Pinpoint the cell where the given text exists, returning its [x, y] midpoint coordinate. 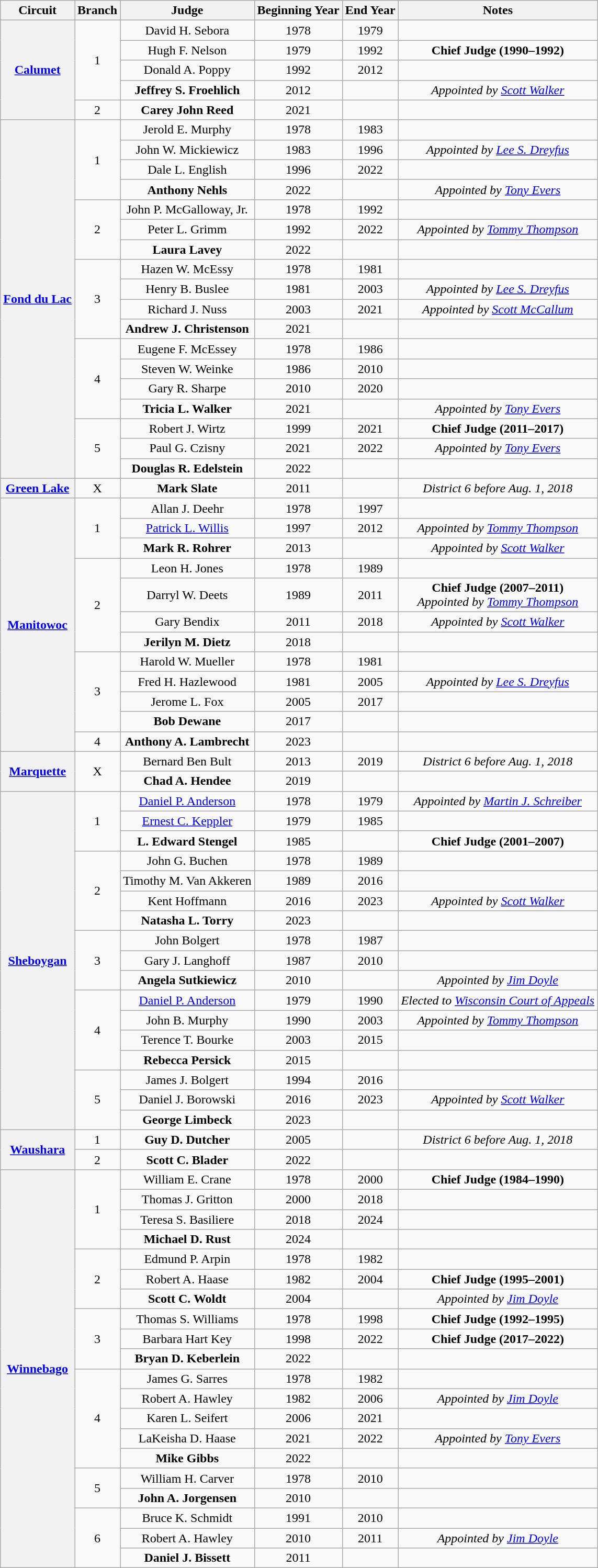
Appointed by Scott McCallum [498, 309]
Michael D. Rust [187, 1239]
Bryan D. Keberlein [187, 1359]
Chief Judge (2017–2022) [498, 1339]
Chief Judge (1990–1992) [498, 50]
Donald A. Poppy [187, 70]
Steven W. Weinke [187, 369]
Teresa S. Basiliere [187, 1220]
Daniel J. Borowski [187, 1100]
Circuit [38, 10]
Robert J. Wirtz [187, 428]
Waushara [38, 1149]
Daniel J. Bissett [187, 1558]
6 [97, 1538]
John G. Buchen [187, 861]
Peter L. Grimm [187, 229]
Karen L. Seifert [187, 1418]
Chief Judge (1995–2001) [498, 1279]
Jerold E. Murphy [187, 130]
James J. Bolgert [187, 1080]
Winnebago [38, 1369]
John A. Jorgensen [187, 1498]
Guy D. Dutcher [187, 1140]
Harold W. Mueller [187, 662]
Darryl W. Deets [187, 595]
Rebecca Persick [187, 1060]
Carey John Reed [187, 110]
1999 [298, 428]
End Year [370, 10]
Laura Lavey [187, 250]
1991 [298, 1518]
Jerilyn M. Dietz [187, 642]
William E. Crane [187, 1179]
Chief Judge (2007–2011)Appointed by Tommy Thompson [498, 595]
Hazen W. McEssy [187, 269]
Allan J. Deehr [187, 508]
Angela Sutkiewicz [187, 980]
Calumet [38, 70]
Chief Judge (1992–1995) [498, 1319]
Anthony Nehls [187, 189]
John P. McGalloway, Jr. [187, 209]
Bernard Ben Bult [187, 761]
Sheboygan [38, 961]
Chief Judge (2001–2007) [498, 841]
Gary J. Langhoff [187, 961]
Chief Judge (1984–1990) [498, 1179]
Paul G. Czisny [187, 448]
Robert A. Haase [187, 1279]
Jeffrey S. Froehlich [187, 90]
Ernest C. Keppler [187, 821]
Anthony A. Lambrecht [187, 741]
1994 [298, 1080]
Chief Judge (2011–2017) [498, 428]
Branch [97, 10]
Gary Bendix [187, 622]
Jerome L. Fox [187, 702]
Leon H. Jones [187, 568]
Douglas R. Edelstein [187, 468]
Judge [187, 10]
Elected to Wisconsin Court of Appeals [498, 1000]
Edmund P. Arpin [187, 1259]
George Limbeck [187, 1120]
Patrick L. Willis [187, 528]
Barbara Hart Key [187, 1339]
Hugh F. Nelson [187, 50]
Henry B. Buslee [187, 289]
L. Edward Stengel [187, 841]
Beginning Year [298, 10]
Andrew J. Christenson [187, 329]
Fond du Lac [38, 299]
Bob Dewane [187, 721]
David H. Sebora [187, 30]
John B. Murphy [187, 1020]
Tricia L. Walker [187, 409]
Manitowoc [38, 625]
James G. Sarres [187, 1379]
Gary R. Sharpe [187, 389]
Notes [498, 10]
Mark Slate [187, 488]
Marquette [38, 771]
Fred H. Hazlewood [187, 682]
Bruce K. Schmidt [187, 1518]
2020 [370, 389]
Richard J. Nuss [187, 309]
Mike Gibbs [187, 1458]
Eugene F. McEssey [187, 349]
Terence T. Bourke [187, 1040]
Scott C. Blader [187, 1159]
Chad A. Hendee [187, 781]
Green Lake [38, 488]
Kent Hoffmann [187, 900]
John W. Mickiewicz [187, 150]
Timothy M. Van Akkeren [187, 881]
LaKeisha D. Haase [187, 1438]
Appointed by Martin J. Schreiber [498, 801]
Scott C. Woldt [187, 1299]
Natasha L. Torry [187, 921]
John Bolgert [187, 941]
William H. Carver [187, 1478]
Dale L. English [187, 170]
Mark R. Rohrer [187, 548]
Thomas J. Gritton [187, 1199]
Thomas S. Williams [187, 1319]
